Search for the cell housing the specified text and yield its (X, Y) center coordinate. 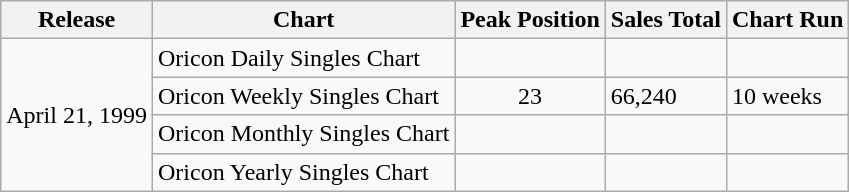
Release (77, 20)
66,240 (666, 96)
10 weeks (787, 96)
Oricon Weekly Singles Chart (303, 96)
Sales Total (666, 20)
Chart Run (787, 20)
Oricon Yearly Singles Chart (303, 172)
23 (530, 96)
Chart (303, 20)
Oricon Monthly Singles Chart (303, 134)
Oricon Daily Singles Chart (303, 58)
April 21, 1999 (77, 115)
Peak Position (530, 20)
